Locate the cell with the specified text and output its (x, y) center coordinate. 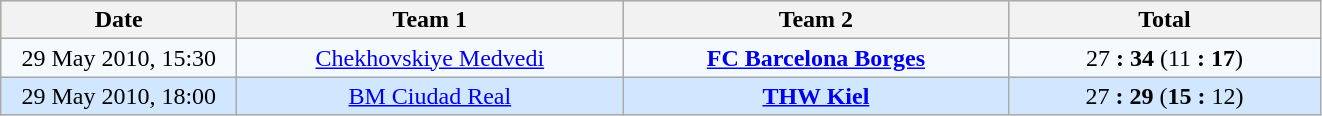
Chekhovskiye Medvedi (430, 58)
29 May 2010, 15:30 (119, 58)
Team 1 (430, 20)
Total (1164, 20)
THW Kiel (816, 96)
27 : 29 (15 : 12) (1164, 96)
BM Ciudad Real (430, 96)
27 : 34 (11 : 17) (1164, 58)
FC Barcelona Borges (816, 58)
Team 2 (816, 20)
Date (119, 20)
29 May 2010, 18:00 (119, 96)
